Locate the cell with the specified text and output its [X, Y] center coordinate. 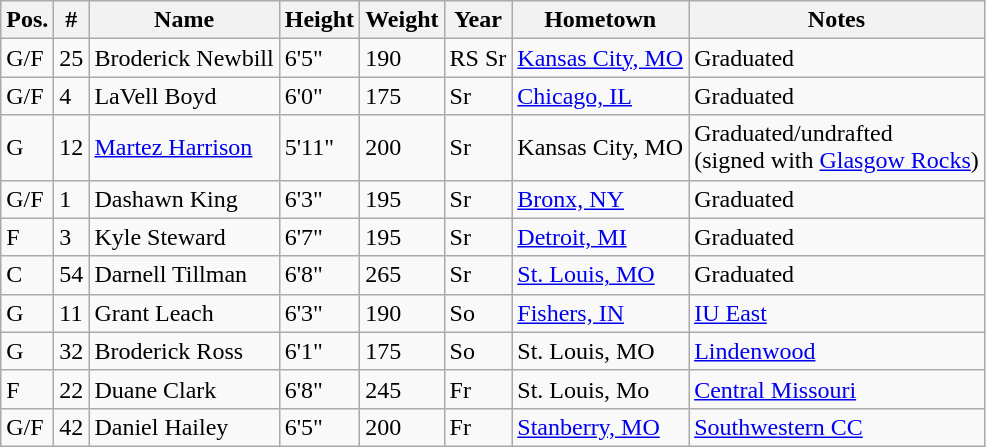
Darnell Tillman [184, 275]
32 [72, 351]
11 [72, 313]
Chicago, IL [600, 96]
4 [72, 96]
Broderick Newbill [184, 58]
Daniel Hailey [184, 427]
25 [72, 58]
IU East [837, 313]
Stanberry, MO [600, 427]
Pos. [28, 20]
Graduated/undrafted(signed with Glasgow Rocks) [837, 148]
Fishers, IN [600, 313]
Height [319, 20]
RS Sr [478, 58]
6'7" [319, 237]
54 [72, 275]
Weight [402, 20]
42 [72, 427]
Kyle Steward [184, 237]
Martez Harrison [184, 148]
245 [402, 389]
Notes [837, 20]
Year [478, 20]
Duane Clark [184, 389]
6'1" [319, 351]
Southwestern CC [837, 427]
Grant Leach [184, 313]
Dashawn King [184, 199]
Name [184, 20]
# [72, 20]
Lindenwood [837, 351]
22 [72, 389]
LaVell Boyd [184, 96]
C [28, 275]
265 [402, 275]
Broderick Ross [184, 351]
1 [72, 199]
5'11" [319, 148]
6'0" [319, 96]
12 [72, 148]
St. Louis, Mo [600, 389]
Detroit, MI [600, 237]
Bronx, NY [600, 199]
Hometown [600, 20]
3 [72, 237]
Central Missouri [837, 389]
